Pinpoint the cell where the given text exists, returning its (x, y) midpoint coordinate. 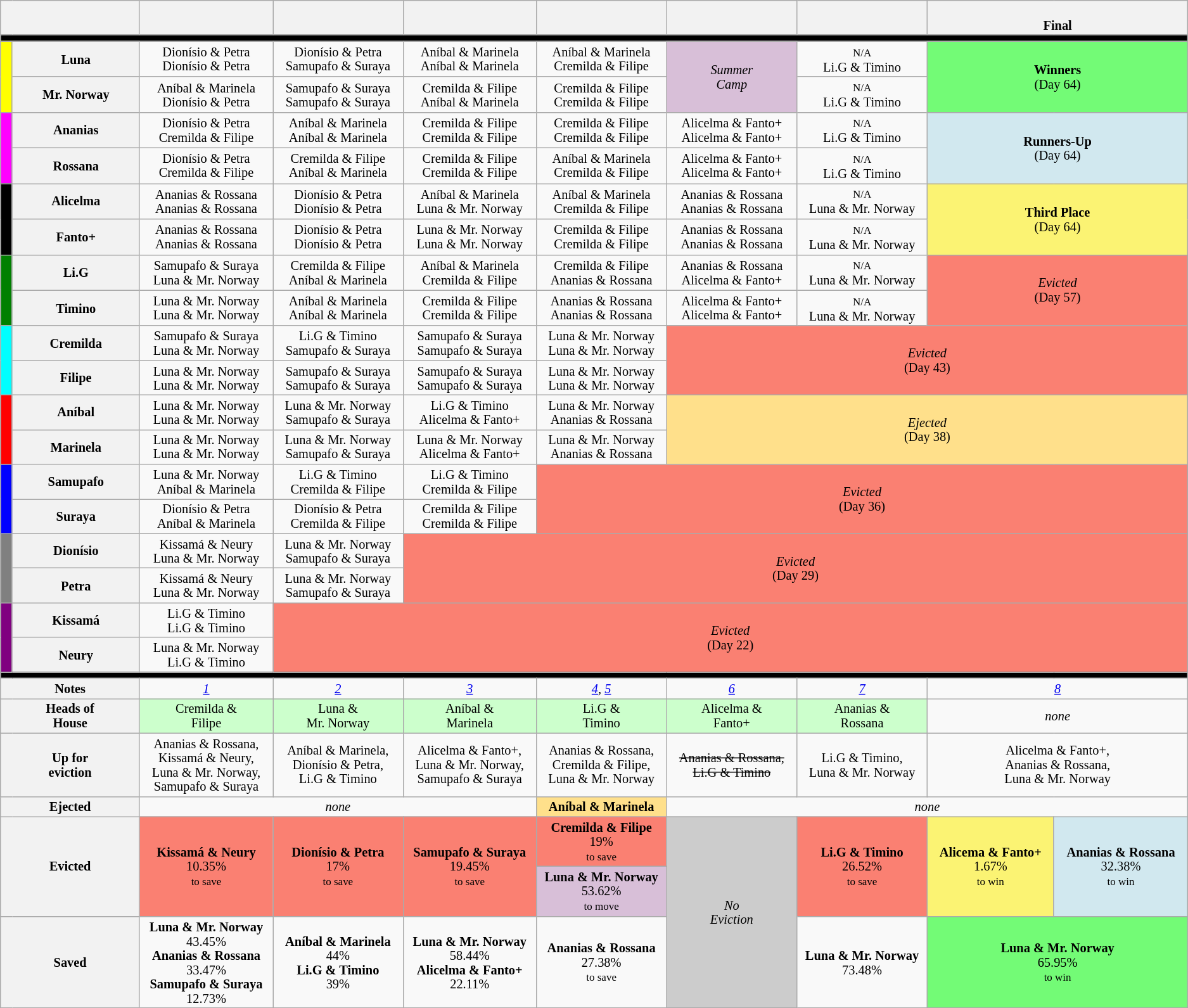
7 (862, 688)
8 (1057, 688)
Ananias &Rossana (862, 716)
Ananias & Rossana32.38%to win (1121, 867)
Aníbal & MarinelaLuna & Mr. Norway (469, 201)
Luna & Mr. Norway53.62%to move (601, 891)
Li.G &Timino (601, 716)
Li.G (76, 272)
Alicema & Fanto+1.67%to win (990, 867)
Luna & Mr. Norway73.48% (862, 962)
Li.G & TiminoSamupafo & Suraya (338, 343)
Evicted(Day 22) (730, 637)
Li.G & TiminoAlicelma & Fanto+ (469, 412)
Li.G & Timino26.52%to save (862, 867)
Ananias & Rossana,Li.G & Timino (732, 765)
Runners-Up(Day 64) (1057, 148)
Petra (76, 585)
Kissamá & Neury10.35%to save (206, 867)
Kissamá (76, 620)
Alicelma (76, 201)
Mr. Norway (76, 94)
4, 5 (601, 688)
Li.G & TiminoLi.G & Timino (206, 620)
Saved (70, 962)
Neury (76, 655)
Aníbal &Marinela (469, 716)
Cremilda &Filipe (206, 716)
Ejected (70, 807)
Dionísio & Petra17%to save (338, 867)
Ananias & Rossana27.38%to save (601, 962)
Cremilda & FilipeAnanias & Rossana (601, 272)
Suraya (76, 516)
Alicelma & Fanto+,Luna & Mr. Norway,Samupafo & Suraya (469, 765)
Heads ofHouse (70, 716)
Aníbal & Marinela (601, 807)
Marinela (76, 447)
Luna &Mr. Norway (338, 716)
Ananias (76, 130)
Timino (76, 308)
Ananias & Rossana,Kissamá & Neury,Luna & Mr. Norway,Samupafo & Suraya (206, 765)
Evicted(Day 43) (928, 360)
Dionísio & PetraSamupafo & Suraya (338, 59)
3 (469, 688)
Evicted(Day 36) (862, 499)
Luna & Mr. Norway58.44%Alicelma & Fanto+22.11% (469, 962)
Rossana (76, 165)
Cremilda (76, 343)
Dionísio (76, 551)
Fanto+ (76, 236)
Aníbal & Marinela,Dionísio & Petra,Li.G & Timino (338, 765)
Alicelma & Fanto+,Ananias & Rossana,Luna & Mr. Norway (1057, 765)
Aníbal & MarinelaDionísio & Petra (206, 94)
Aníbal & Marinela44%Li.G & Timino39% (338, 962)
Up foreviction (70, 765)
1 (206, 688)
Luna & Mr. NorwayAlicelma & Fanto+ (469, 447)
Evicted(Day 29) (796, 568)
6 (732, 688)
Aníbal (76, 412)
Cremilda & Filipe19%to save (601, 841)
Notes (70, 688)
Samupafo (76, 482)
Luna & Mr. NorwayAníbal & Marinela (206, 482)
NoEviction (732, 912)
Evicted (70, 867)
2 (338, 688)
Samupafo & Suraya19.45%to save (469, 867)
Winners(Day 64) (1057, 77)
Ananias & RossanaAlicelma & Fanto+ (732, 272)
Third Place(Day 64) (1057, 219)
Dionísio & PetraAníbal & Marinela (206, 516)
Final (1057, 18)
Ejected(Day 38) (928, 430)
Luna & Mr. NorwayLi.G & Timino (206, 655)
Filipe (76, 378)
Luna & Mr. Norway65.95%to win (1057, 962)
Luna (76, 59)
Evicted(Day 57) (1057, 290)
Luna & Mr. Norway43.45%Ananias & Rossana33.47%Samupafo & Suraya12.73% (206, 962)
Ananias & Rossana,Cremilda & Filipe,Luna & Mr. Norway (601, 765)
Li.G & Timino,Luna & Mr. Norway (862, 765)
SummerCamp (732, 77)
Alicelma &Fanto+ (732, 716)
